Return (X, Y) of the center of cell containing provided text 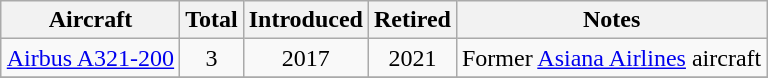
Retired (413, 20)
2017 (306, 58)
Airbus A321-200 (90, 58)
Former Asiana Airlines aircraft (611, 58)
Aircraft (90, 20)
Introduced (306, 20)
2021 (413, 58)
Total (212, 20)
Notes (611, 20)
3 (212, 58)
